Pinpoint the cell where the given text exists, returning its [X, Y] midpoint coordinate. 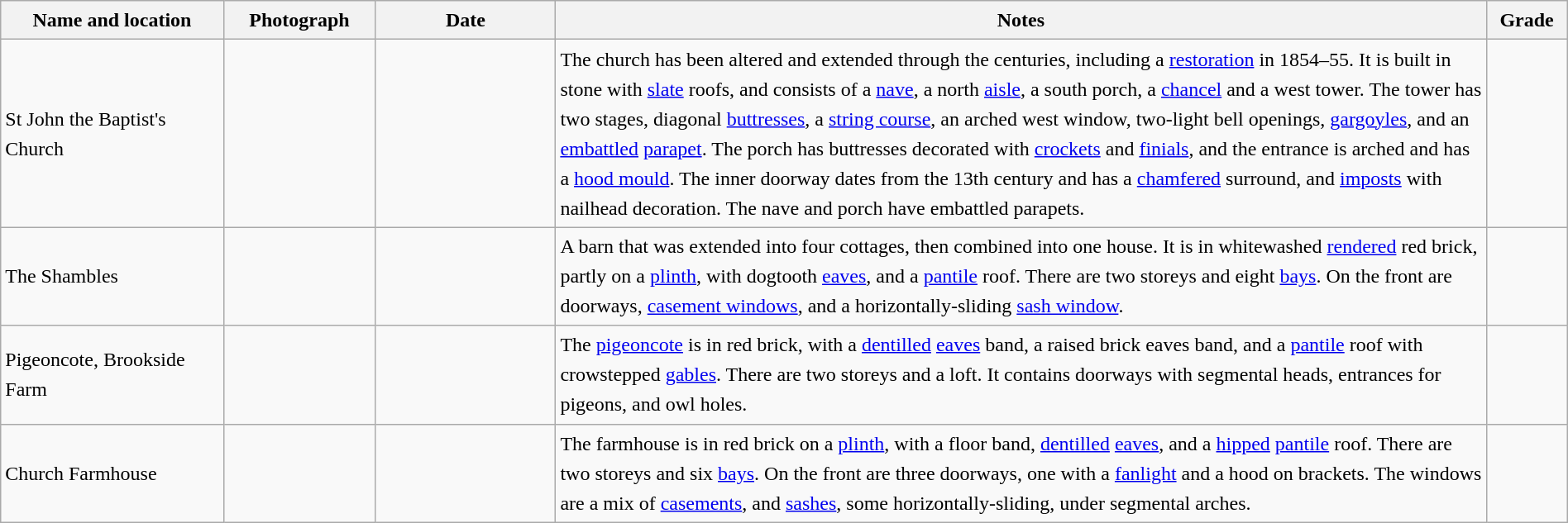
Church Farmhouse [112, 473]
Date [466, 20]
The Shambles [112, 276]
St John the Baptist's Church [112, 134]
Pigeoncote, Brookside Farm [112, 375]
Notes [1021, 20]
Photograph [299, 20]
Grade [1527, 20]
Name and location [112, 20]
